Scan for the cell matching the given text and deliver its (X, Y) coordinate at center. 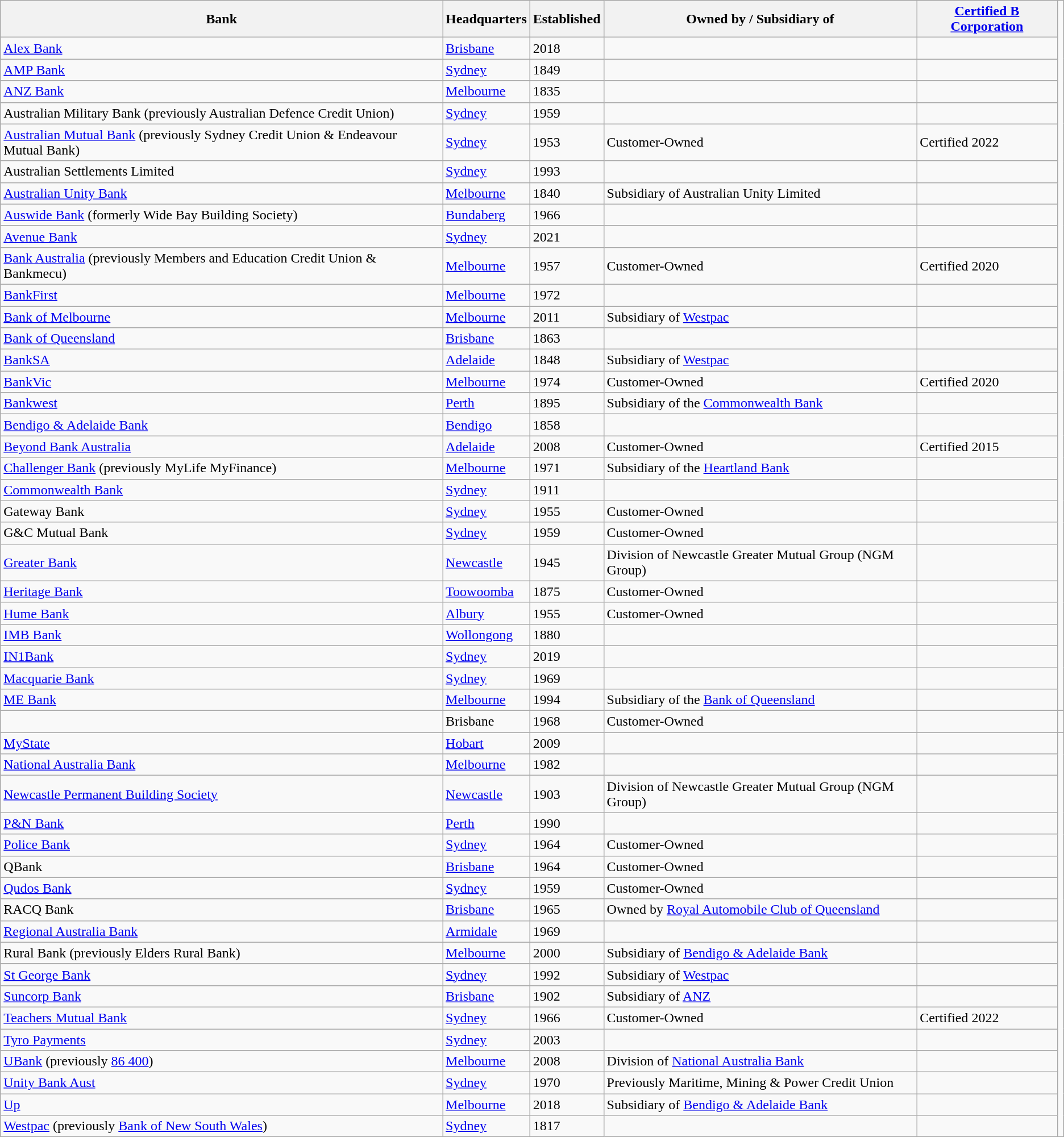
Newcastle Permanent Building Society (222, 794)
Previously Maritime, Mining & Power Credit Union (760, 1083)
1968 (567, 722)
AMP Bank (222, 70)
Subsidiary of the Bank of Queensland (760, 700)
Bank of Melbourne (222, 316)
1994 (567, 700)
2021 (567, 236)
Certified B Corporation (987, 19)
Wollongong (487, 635)
Beyond Bank Australia (222, 447)
Greater Bank (222, 563)
Up (222, 1105)
Australian Military Bank (previously Australian Defence Credit Union) (222, 113)
1902 (567, 996)
Auswide Bank (formerly Wide Bay Building Society) (222, 215)
1880 (567, 635)
Owned by / Subsidiary of (760, 19)
2011 (567, 316)
Australian Settlements Limited (222, 172)
Regional Australia Bank (222, 931)
Avenue Bank (222, 236)
P&N Bank (222, 823)
Subsidiary of the Commonwealth Bank (760, 403)
Subsidiary of Australian Unity Limited (760, 193)
1974 (567, 382)
Armidale (487, 931)
Bank Australia (previously Members and Education Credit Union & Bankmecu) (222, 266)
RACQ Bank (222, 910)
ME Bank (222, 700)
1965 (567, 910)
Australian Unity Bank (222, 193)
Qudos Bank (222, 888)
MyState (222, 743)
BankFirst (222, 295)
QBank (222, 867)
BankSA (222, 360)
Established (567, 19)
1993 (567, 172)
Bank of Queensland (222, 339)
1971 (567, 468)
Owned by Royal Automobile Club of Queensland (760, 910)
1911 (567, 490)
Challenger Bank (previously MyLife MyFinance) (222, 468)
1848 (567, 360)
1970 (567, 1083)
1875 (567, 592)
Unity Bank Aust (222, 1083)
1840 (567, 193)
Macquarie Bank (222, 678)
Gateway Bank (222, 511)
1972 (567, 295)
2003 (567, 1039)
IMB Bank (222, 635)
Hume Bank (222, 613)
Toowoomba (487, 592)
UBank (previously 86 400) (222, 1061)
IN1Bank (222, 656)
Rural Bank (previously Elders Rural Bank) (222, 953)
1903 (567, 794)
2009 (567, 743)
Albury (487, 613)
Bendigo & Adelaide Bank (222, 425)
Division of National Australia Bank (760, 1061)
Suncorp Bank (222, 996)
Commonwealth Bank (222, 490)
1858 (567, 425)
Bank (222, 19)
Headquarters (487, 19)
1835 (567, 91)
Subsidiary of ANZ (760, 996)
Alex Bank (222, 48)
Bankwest (222, 403)
Westpac (previously Bank of New South Wales) (222, 1126)
Subsidiary of the Heartland Bank (760, 468)
1945 (567, 563)
2019 (567, 656)
G&C Mutual Bank (222, 533)
2000 (567, 953)
Bendigo (487, 425)
1992 (567, 974)
Bundaberg (487, 215)
Australian Mutual Bank (previously Sydney Credit Union & Endeavour Mutual Bank) (222, 142)
Heritage Bank (222, 592)
Hobart (487, 743)
ANZ Bank (222, 91)
1863 (567, 339)
1817 (567, 1126)
Certified 2015 (987, 447)
Teachers Mutual Bank (222, 1018)
BankVic (222, 382)
Tyro Payments (222, 1039)
1953 (567, 142)
Police Bank (222, 845)
1895 (567, 403)
1982 (567, 765)
1957 (567, 266)
1990 (567, 823)
National Australia Bank (222, 765)
St George Bank (222, 974)
1849 (567, 70)
